Determine the [x, y] coordinate at the center of the cell enclosing the given text.  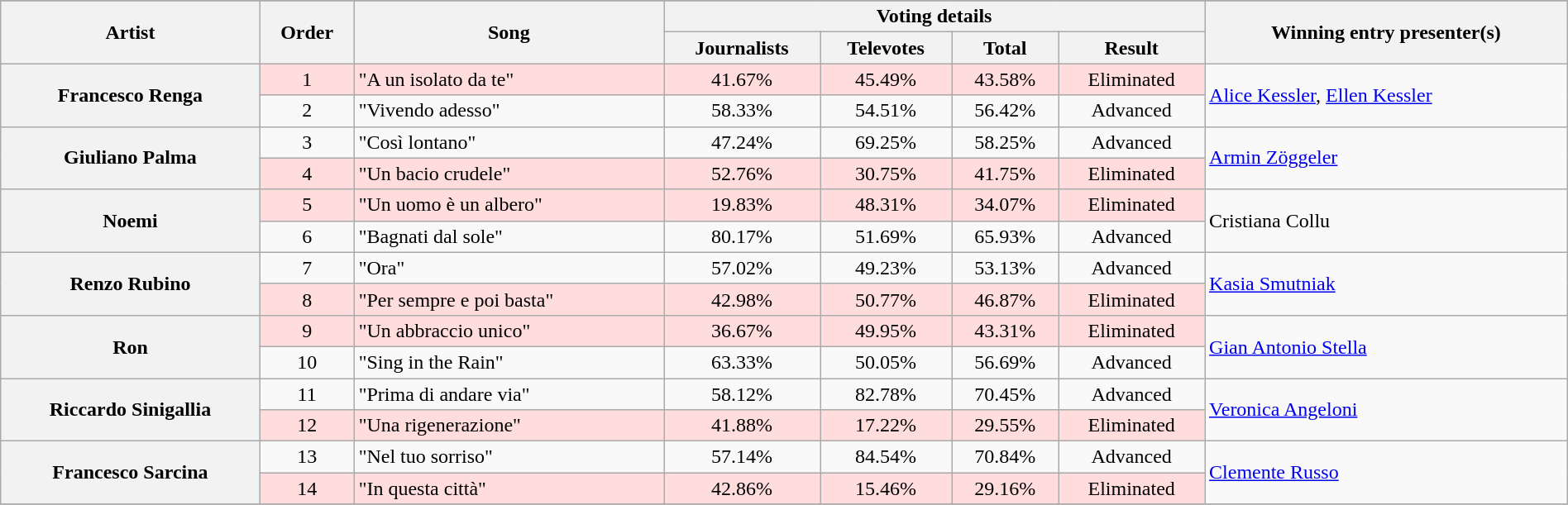
58.25% [1006, 142]
Artist [131, 32]
70.45% [1006, 394]
Journalists [743, 48]
Riccardo Sinigallia [131, 410]
84.54% [887, 457]
3 [307, 142]
36.67% [743, 331]
48.31% [887, 205]
Clemente Russo [1386, 473]
41.88% [743, 426]
69.25% [887, 142]
Francesco Renga [131, 95]
13 [307, 457]
29.55% [1006, 426]
"Un uomo è un albero" [509, 205]
Winning entry presenter(s) [1386, 32]
Song [509, 32]
14 [307, 488]
"A un isolato da te" [509, 79]
Total [1006, 48]
80.17% [743, 236]
Veronica Angeloni [1386, 410]
Result [1131, 48]
46.87% [1006, 299]
49.95% [887, 331]
58.33% [743, 111]
"Ora" [509, 268]
11 [307, 394]
8 [307, 299]
10 [307, 362]
"Un bacio crudele" [509, 174]
"Per sempre e poi basta" [509, 299]
Gian Antonio Stella [1386, 346]
Televotes [887, 48]
29.16% [1006, 488]
43.31% [1006, 331]
63.33% [743, 362]
"In questa città" [509, 488]
65.93% [1006, 236]
41.75% [1006, 174]
Cristiana Collu [1386, 221]
41.67% [743, 79]
1 [307, 79]
58.12% [743, 394]
56.42% [1006, 111]
15.46% [887, 488]
12 [307, 426]
70.84% [1006, 457]
Francesco Sarcina [131, 473]
19.83% [743, 205]
30.75% [887, 174]
"Bagnati dal sole" [509, 236]
51.69% [887, 236]
57.02% [743, 268]
56.69% [1006, 362]
"Sing in the Rain" [509, 362]
"Un abbraccio unico" [509, 331]
4 [307, 174]
Renzo Rubino [131, 283]
42.86% [743, 488]
"Così lontano" [509, 142]
53.13% [1006, 268]
6 [307, 236]
50.05% [887, 362]
Ron [131, 346]
43.58% [1006, 79]
Giuliano Palma [131, 158]
57.14% [743, 457]
Armin Zöggeler [1386, 158]
49.23% [887, 268]
"Una rigenerazione" [509, 426]
45.49% [887, 79]
5 [307, 205]
50.77% [887, 299]
Order [307, 32]
Kasia Smutniak [1386, 283]
Noemi [131, 221]
2 [307, 111]
"Vivendo adesso" [509, 111]
Alice Kessler, Ellen Kessler [1386, 95]
34.07% [1006, 205]
"Nel tuo sorriso" [509, 457]
47.24% [743, 142]
42.98% [743, 299]
82.78% [887, 394]
7 [307, 268]
9 [307, 331]
"Prima di andare via" [509, 394]
17.22% [887, 426]
52.76% [743, 174]
54.51% [887, 111]
Voting details [935, 17]
